Capture the cell that displays the provided text and extract its [X, Y] central coordinate. 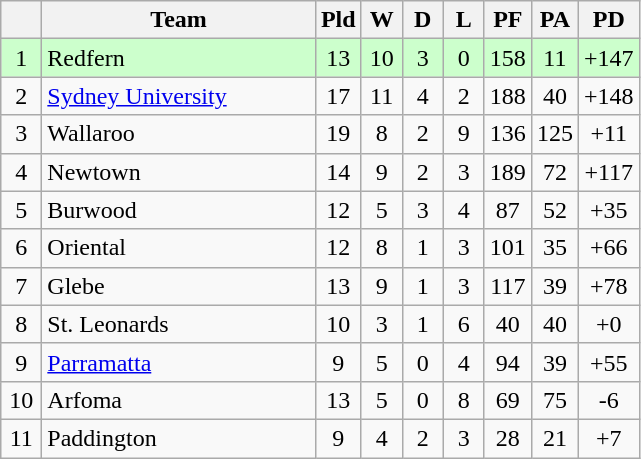
+55 [608, 362]
+7 [608, 438]
St. Leonards [179, 324]
+78 [608, 286]
+35 [608, 210]
Oriental [179, 248]
Glebe [179, 286]
Arfoma [179, 400]
189 [508, 172]
69 [508, 400]
Burwood [179, 210]
87 [508, 210]
+117 [608, 172]
72 [554, 172]
14 [338, 172]
L [464, 20]
+11 [608, 134]
21 [554, 438]
125 [554, 134]
19 [338, 134]
94 [508, 362]
-6 [608, 400]
W [382, 20]
+0 [608, 324]
52 [554, 210]
7 [22, 286]
PF [508, 20]
Redfern [179, 58]
101 [508, 248]
PA [554, 20]
17 [338, 96]
28 [508, 438]
Wallaroo [179, 134]
Team [179, 20]
158 [508, 58]
Sydney University [179, 96]
117 [508, 286]
+66 [608, 248]
D [422, 20]
+148 [608, 96]
Pld [338, 20]
35 [554, 248]
PD [608, 20]
136 [508, 134]
188 [508, 96]
Parramatta [179, 362]
Paddington [179, 438]
+147 [608, 58]
Newtown [179, 172]
75 [554, 400]
